Find where the given text appears and provide that cell's center as (x, y) coordinate. 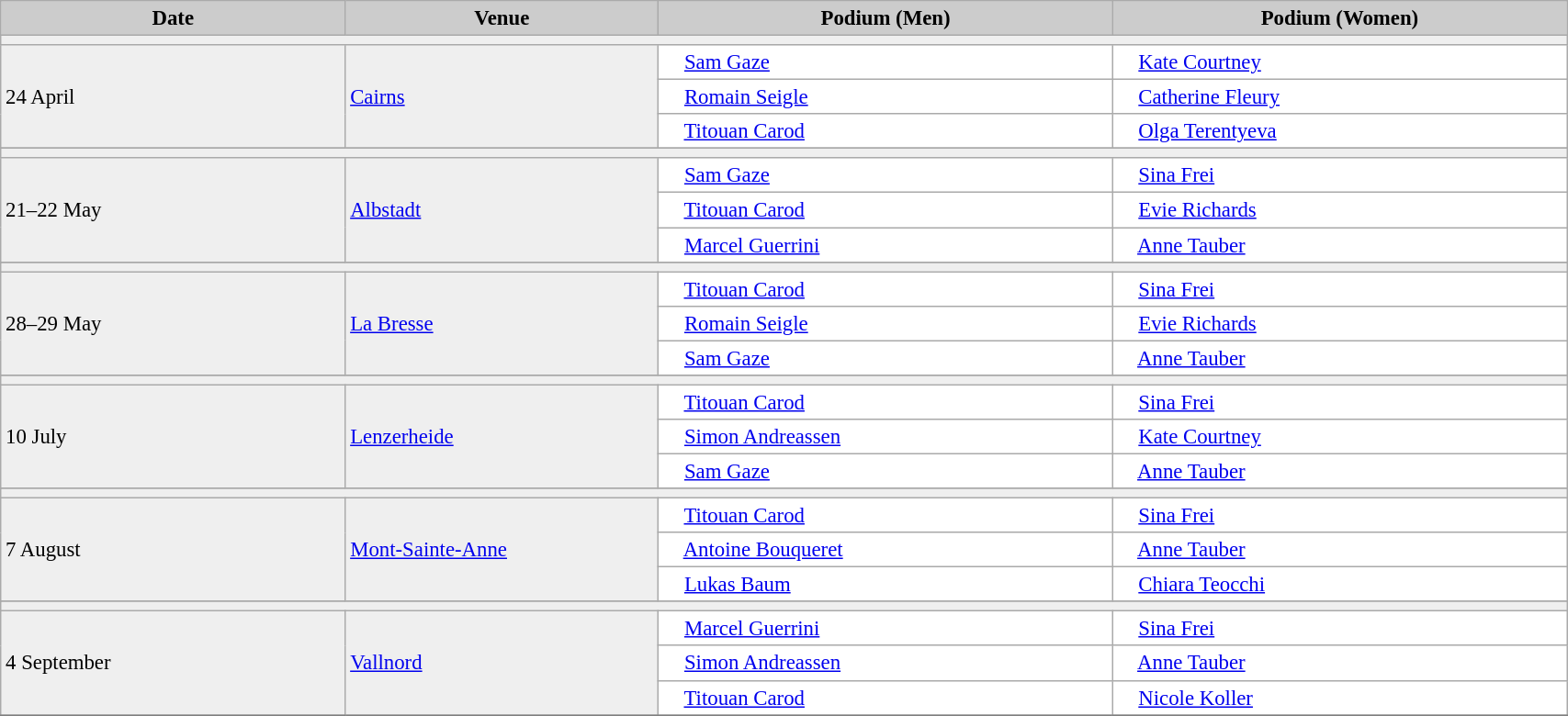
4 September (173, 663)
Cairns (502, 97)
Lenzerheide (502, 437)
Albstadt (502, 209)
21–22 May (173, 209)
Date (173, 18)
7 August (173, 551)
28–29 May (173, 323)
Catherine Fleury (1339, 97)
Antoine Bouqueret (886, 550)
Mont-Sainte-Anne (502, 551)
Olga Terentyeva (1339, 131)
La Bresse (502, 323)
24 April (173, 97)
Venue (502, 18)
Vallnord (502, 663)
Chiara Teocchi (1339, 585)
Podium (Women) (1339, 18)
Lukas Baum (886, 585)
10 July (173, 437)
Podium (Men) (886, 18)
Nicole Koller (1339, 698)
